Locate the cell with the specified text and output its [x, y] center coordinate. 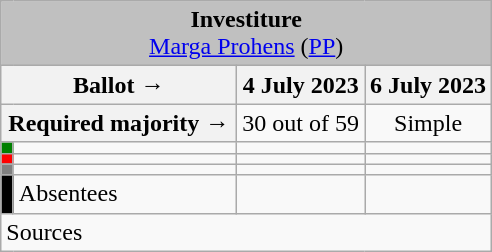
30 out of 59 [301, 123]
4 July 2023 [301, 85]
InvestitureMarga Prohens (PP) [246, 34]
Ballot → [119, 85]
Required majority → [119, 123]
Simple [428, 123]
6 July 2023 [428, 85]
Sources [246, 232]
Absentees [125, 194]
